Capture the cell that displays the provided text and extract its (x, y) central coordinate. 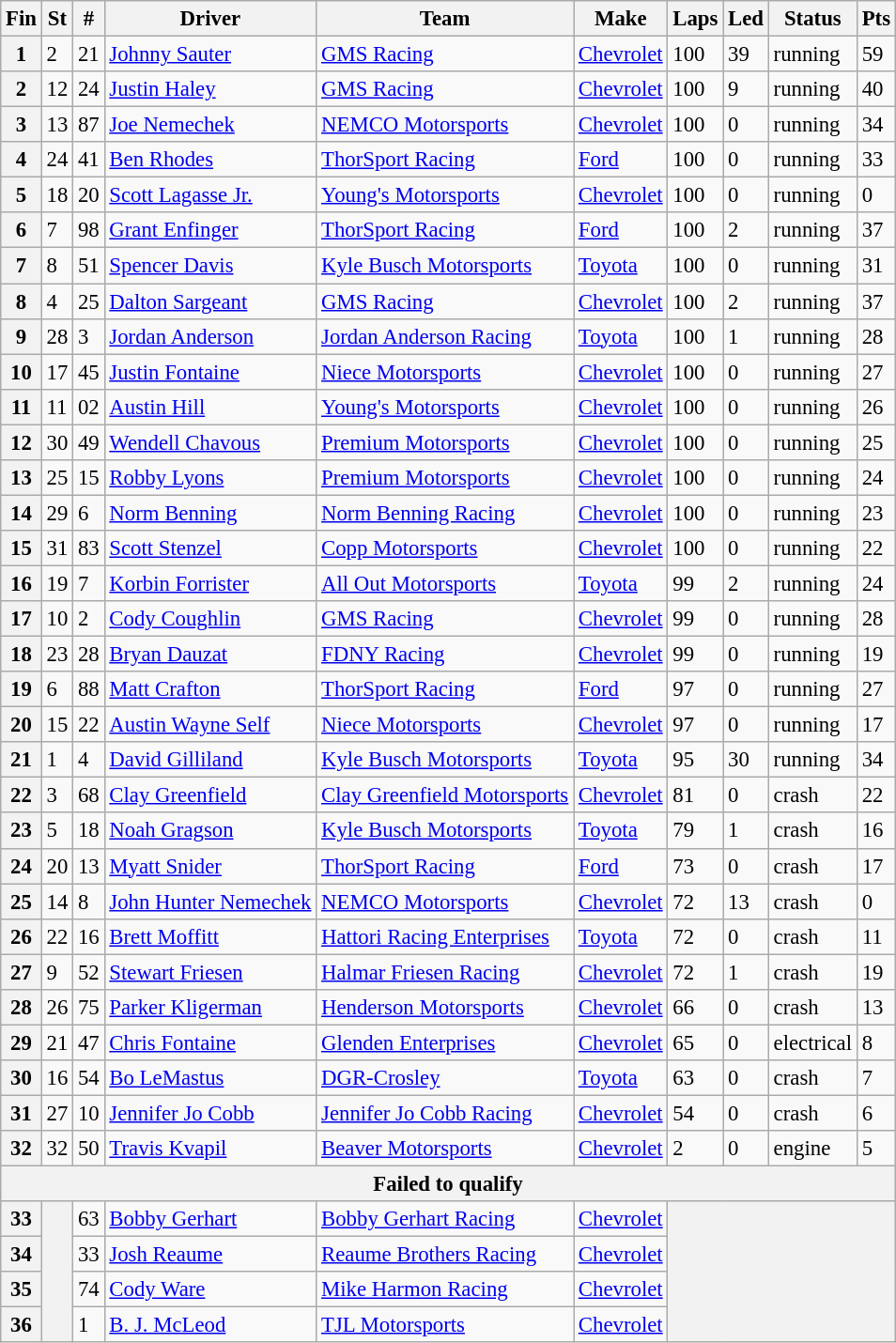
51 (88, 266)
Glenden Enterprises (445, 1042)
Travis Kvapil (210, 1149)
81 (695, 795)
59 (875, 54)
Halmar Friesen Racing (445, 972)
65 (695, 1042)
Austin Wayne Self (210, 725)
Korbin Forrister (210, 583)
Austin Hill (210, 407)
Cody Coughlin (210, 619)
36 (22, 1325)
45 (88, 372)
Driver (210, 19)
Norm Benning Racing (445, 513)
40 (875, 89)
79 (695, 831)
73 (695, 866)
Stewart Friesen (210, 972)
Status (812, 19)
39 (746, 54)
Beaver Motorsports (445, 1149)
Bo LeMastus (210, 1078)
Clay Greenfield Motorsports (445, 795)
Reaume Brothers Racing (445, 1255)
Chris Fontaine (210, 1042)
Jordan Anderson Racing (445, 336)
# (88, 19)
engine (812, 1149)
52 (88, 972)
Justin Haley (210, 89)
Led (746, 19)
Ben Rhodes (210, 160)
Clay Greenfield (210, 795)
Scott Stenzel (210, 548)
88 (88, 689)
95 (695, 760)
electrical (812, 1042)
47 (88, 1042)
David Gilliland (210, 760)
Bobby Gerhart (210, 1219)
Justin Fontaine (210, 372)
Dalton Sargeant (210, 301)
Myatt Snider (210, 866)
St (56, 19)
87 (88, 125)
Bryan Dauzat (210, 655)
Wendell Chavous (210, 442)
02 (88, 407)
Jennifer Jo Cobb Racing (445, 1113)
All Out Motorsports (445, 583)
Scott Lagasse Jr. (210, 195)
Mike Harmon Racing (445, 1289)
Fin (22, 19)
98 (88, 230)
Johnny Sauter (210, 54)
Josh Reaume (210, 1255)
66 (695, 1008)
Copp Motorsports (445, 548)
B. J. McLeod (210, 1325)
Cody Ware (210, 1289)
Joe Nemechek (210, 125)
41 (88, 160)
Jordan Anderson (210, 336)
49 (88, 442)
Jennifer Jo Cobb (210, 1113)
68 (88, 795)
Laps (695, 19)
TJL Motorsports (445, 1325)
75 (88, 1008)
83 (88, 548)
Henderson Motorsports (445, 1008)
Pts (875, 19)
Failed to qualify (449, 1184)
Noah Gragson (210, 831)
John Hunter Nemechek (210, 902)
Norm Benning (210, 513)
Spencer Davis (210, 266)
Hattori Racing Enterprises (445, 936)
Bobby Gerhart Racing (445, 1219)
50 (88, 1149)
Make (621, 19)
FDNY Racing (445, 655)
Matt Crafton (210, 689)
DGR-Crosley (445, 1078)
Parker Kligerman (210, 1008)
Grant Enfinger (210, 230)
Team (445, 19)
Brett Moffitt (210, 936)
35 (22, 1289)
Robby Lyons (210, 478)
74 (88, 1289)
